Find where the given text appears and provide that cell's center as (X, Y) coordinate. 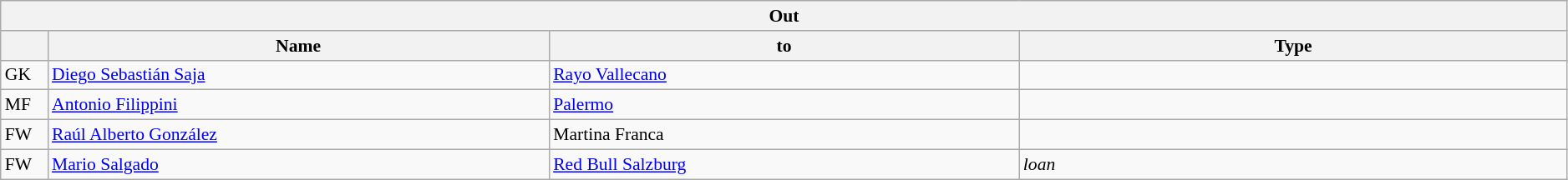
loan (1293, 164)
Raúl Alberto González (298, 135)
MF (24, 105)
Name (298, 46)
Diego Sebastián Saja (298, 75)
Red Bull Salzburg (784, 164)
to (784, 46)
Antonio Filippini (298, 105)
Palermo (784, 105)
Mario Salgado (298, 164)
Out (784, 16)
Rayo Vallecano (784, 75)
Type (1293, 46)
GK (24, 75)
Martina Franca (784, 135)
